Capture the cell that displays the provided text and extract its [x, y] central coordinate. 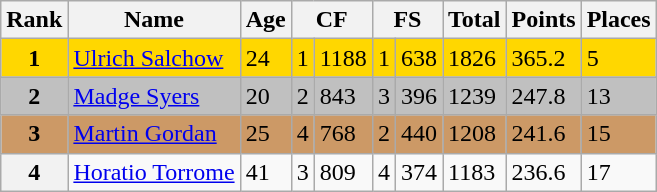
20 [266, 96]
Total [474, 20]
1826 [474, 58]
241.6 [544, 134]
Ulrich Salchow [154, 58]
1188 [343, 58]
25 [266, 134]
Horatio Torrome [154, 172]
13 [618, 96]
440 [418, 134]
Rank [34, 20]
365.2 [544, 58]
Martin Gordan [154, 134]
Madge Syers [154, 96]
Name [154, 20]
24 [266, 58]
1239 [474, 96]
1183 [474, 172]
5 [618, 58]
843 [343, 96]
CF [332, 20]
768 [343, 134]
374 [418, 172]
236.6 [544, 172]
1208 [474, 134]
Points [544, 20]
Age [266, 20]
17 [618, 172]
15 [618, 134]
FS [407, 20]
809 [343, 172]
Places [618, 20]
638 [418, 58]
396 [418, 96]
247.8 [544, 96]
41 [266, 172]
